Determine the (x, y) coordinate at the center of the cell enclosing the given text.  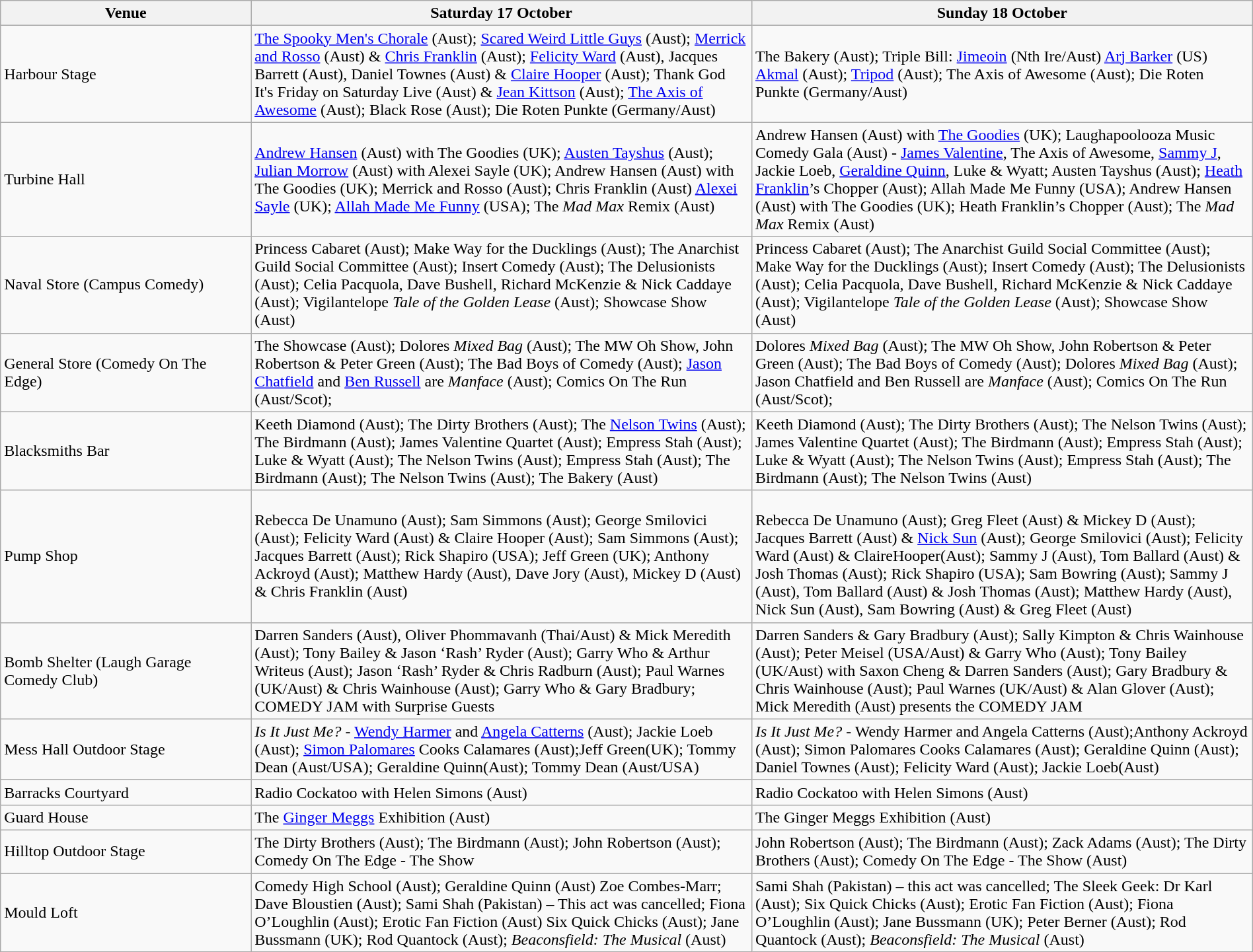
Harbour Stage (126, 74)
Bomb Shelter (Laugh Garage Comedy Club) (126, 671)
The Dirty Brothers (Aust); The Birdmann (Aust); John Robertson (Aust); Comedy On The Edge - The Show (502, 851)
John Robertson (Aust); The Birdmann (Aust); Zack Adams (Aust); The Dirty Brothers (Aust); Comedy On The Edge - The Show (Aust) (1002, 851)
Sunday 18 October (1002, 13)
General Store (Comedy On The Edge) (126, 373)
Mess Hall Outdoor Stage (126, 749)
Saturday 17 October (502, 13)
Naval Store (Campus Comedy) (126, 285)
Blacksmiths Bar (126, 451)
Pump Shop (126, 556)
Barracks Courtyard (126, 792)
Mould Loft (126, 913)
Turbine Hall (126, 180)
Hilltop Outdoor Stage (126, 851)
Guard House (126, 817)
Venue (126, 13)
